Return (x, y) of the center of cell containing provided text 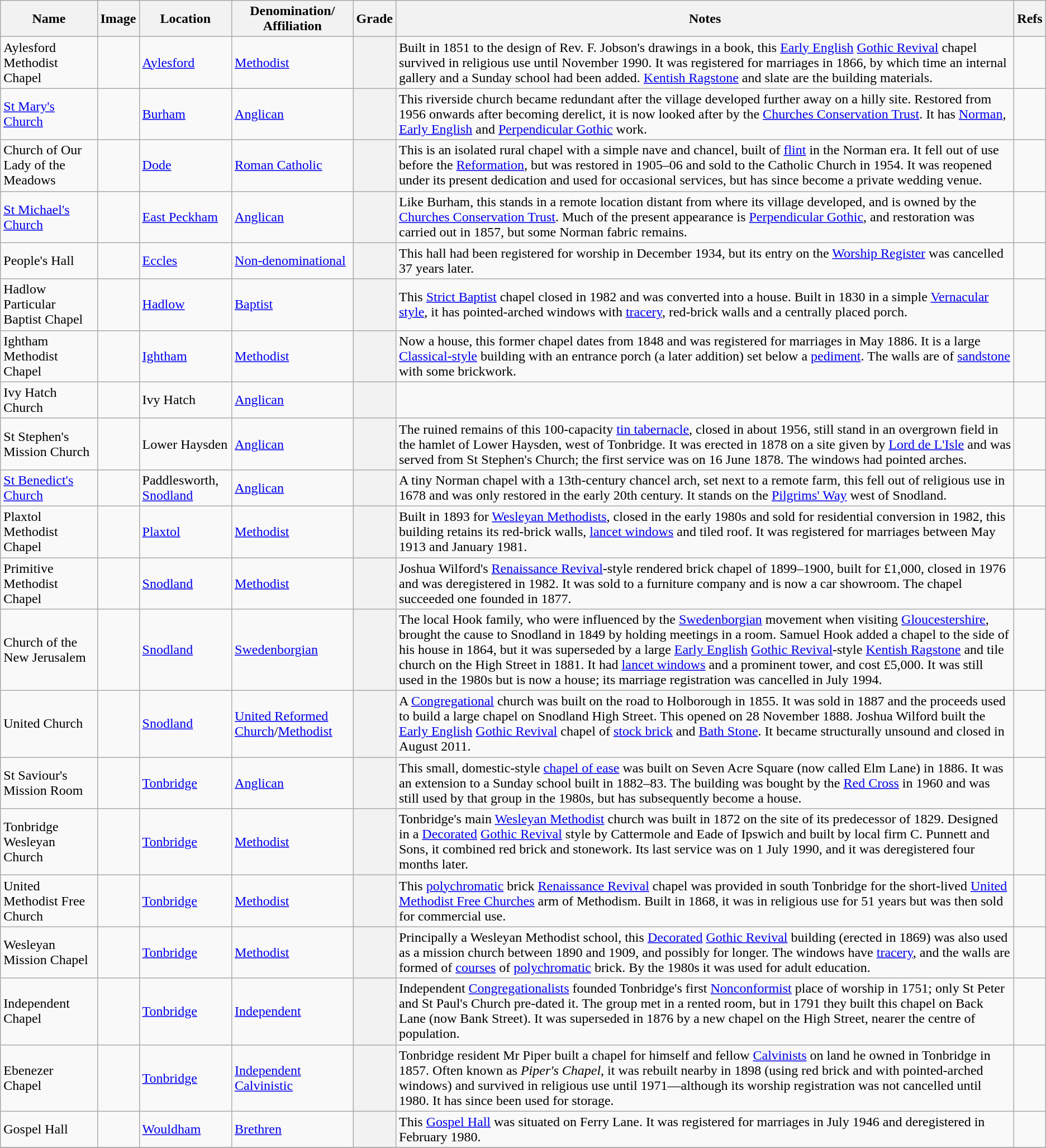
Church of the New Jerusalem (49, 650)
St Saviour's Mission Room (49, 783)
This Gospel Hall was situated on Ferry Lane. It was registered for marriages in July 1946 and deregistered in February 1980. (705, 1129)
Plaxtol (186, 532)
Plaxtol Methodist Chapel (49, 532)
Lower Haysden (186, 444)
Brethren (293, 1129)
This hall had been registered for worship in December 1934, but its entry on the Worship Register was cancelled 37 years later. (705, 260)
Denomination/Affiliation (293, 19)
St Stephen's Mission Church (49, 444)
Burham (186, 114)
Ebenezer Chapel (49, 1078)
Notes (705, 19)
Paddlesworth, Snodland (186, 487)
Tonbridge Wesleyan Church (49, 842)
East Peckham (186, 217)
Hadlow (186, 305)
Wesleyan Mission Chapel (49, 952)
Aylesford Methodist Chapel (49, 63)
Ivy Hatch Church (49, 400)
Image (118, 19)
Independent Calvinistic (293, 1078)
Grade (374, 19)
Non-denominational (293, 260)
St Michael's Church (49, 217)
Gospel Hall (49, 1129)
Wouldham (186, 1129)
United Reformed Church/Methodist (293, 724)
Primitive Methodist Chapel (49, 584)
Church of Our Lady of the Meadows (49, 165)
Ivy Hatch (186, 400)
Roman Catholic (293, 165)
Aylesford (186, 63)
Independent Chapel (49, 1012)
United Church (49, 724)
Ightham Methodist Chapel (49, 356)
People's Hall (49, 260)
Ightham (186, 356)
Refs (1030, 19)
St Mary's Church (49, 114)
Hadlow Particular Baptist Chapel (49, 305)
Eccles (186, 260)
United Methodist Free Church (49, 901)
Swedenborgian (293, 650)
St Benedict's Church (49, 487)
Baptist (293, 305)
Independent (293, 1012)
Name (49, 19)
Location (186, 19)
Dode (186, 165)
